Return [X, Y] of the center of cell containing provided text 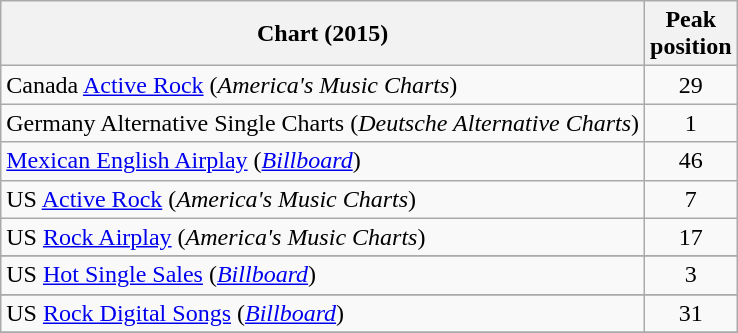
Mexican English Airplay (Billboard) [323, 161]
Germany Alternative Single Charts (Deutsche Alternative Charts) [323, 123]
Canada Active Rock (America's Music Charts) [323, 85]
1 [691, 123]
US Hot Single Sales (Billboard) [323, 275]
7 [691, 199]
3 [691, 275]
Peakposition [691, 34]
US Active Rock (America's Music Charts) [323, 199]
31 [691, 313]
46 [691, 161]
17 [691, 237]
Chart (2015) [323, 34]
29 [691, 85]
US Rock Digital Songs (Billboard) [323, 313]
US Rock Airplay (America's Music Charts) [323, 237]
